Capture the cell that displays the provided text and extract its (X, Y) central coordinate. 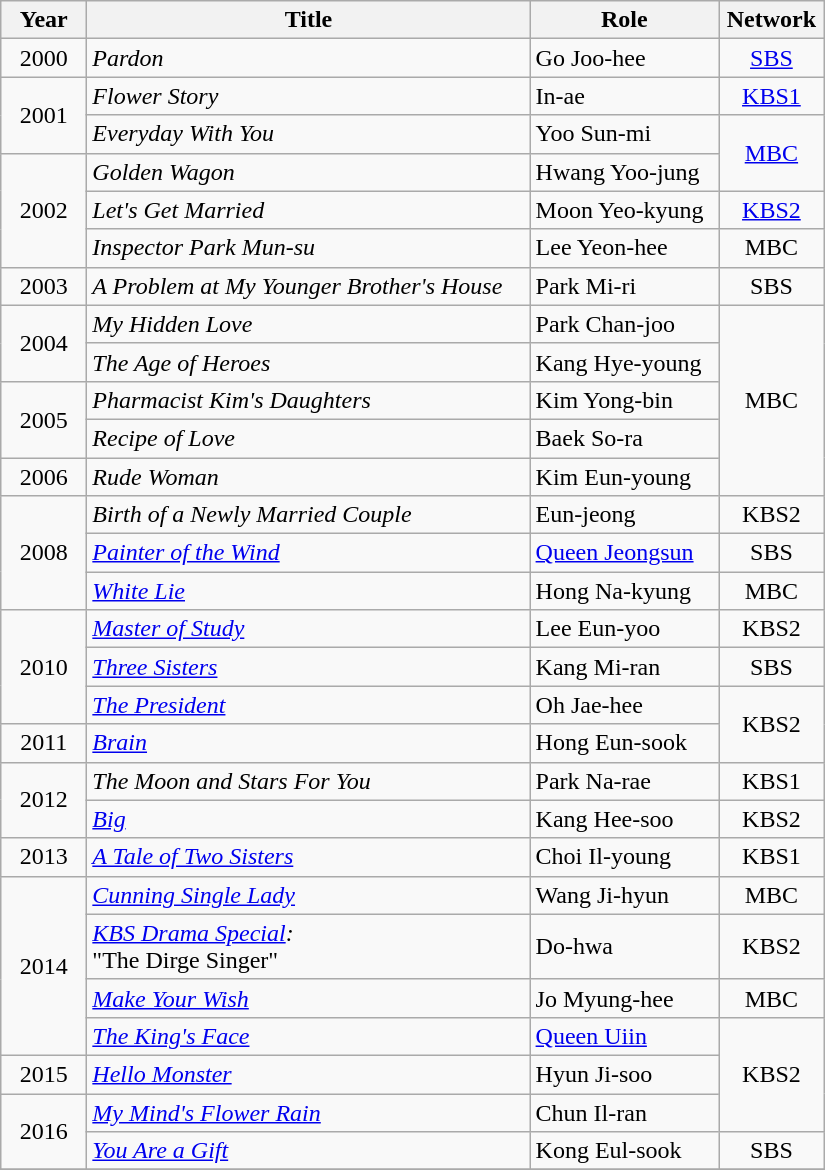
Oh Jae-hee (624, 705)
KBS Drama Special:"The Dirge Singer" (308, 946)
2016 (44, 1132)
The Moon and Stars For You (308, 781)
Park Mi-ri (624, 286)
Jo Myung-hee (624, 998)
Lee Eun-yoo (624, 629)
Cunning Single Lady (308, 895)
2003 (44, 286)
Big (308, 819)
Eun-jeong (624, 515)
A Tale of Two Sisters (308, 857)
Yoo Sun-mi (624, 134)
Let's Get Married (308, 210)
2010 (44, 667)
Everyday With You (308, 134)
Moon Yeo-kyung (624, 210)
Kang Hee-soo (624, 819)
2014 (44, 966)
2001 (44, 115)
Queen Uiin (624, 1036)
Queen Jeongsun (624, 553)
Year (44, 20)
Recipe of Love (308, 438)
Wang Ji-hyun (624, 895)
Make Your Wish (308, 998)
Kong Eul-sook (624, 1151)
2015 (44, 1074)
Hong Eun-sook (624, 743)
Role (624, 20)
Choi Il-young (624, 857)
Birth of a Newly Married Couple (308, 515)
2005 (44, 419)
Kim Yong-bin (624, 400)
2006 (44, 477)
2000 (44, 58)
Inspector Park Mun-su (308, 248)
Rude Woman (308, 477)
2011 (44, 743)
My Mind's Flower Rain (308, 1113)
Kang Hye-young (624, 362)
Flower Story (308, 96)
My Hidden Love (308, 324)
2002 (44, 210)
The King's Face (308, 1036)
Lee Yeon-hee (624, 248)
A Problem at My Younger Brother's House (308, 286)
Golden Wagon (308, 172)
Title (308, 20)
Hyun Ji-soo (624, 1074)
2013 (44, 857)
2004 (44, 343)
Park Na-rae (624, 781)
You Are a Gift (308, 1151)
Pardon (308, 58)
Three Sisters (308, 667)
Painter of the Wind (308, 553)
Kim Eun-young (624, 477)
Park Chan-joo (624, 324)
Kang Mi-ran (624, 667)
Brain (308, 743)
Chun Il-ran (624, 1113)
Do-hwa (624, 946)
Go Joo-hee (624, 58)
Baek So-ra (624, 438)
Hwang Yoo-jung (624, 172)
The Age of Heroes (308, 362)
Pharmacist Kim's Daughters (308, 400)
The President (308, 705)
2008 (44, 553)
Network (772, 20)
White Lie (308, 591)
2012 (44, 800)
In-ae (624, 96)
Hong Na-kyung (624, 591)
Master of Study (308, 629)
Hello Monster (308, 1074)
